Locate the cell with the specified text and output its [x, y] center coordinate. 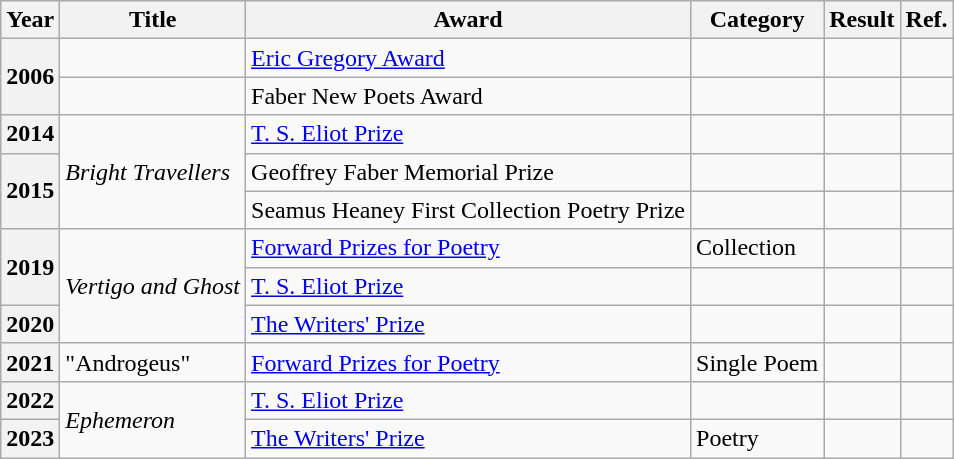
2020 [30, 324]
2023 [30, 438]
2006 [30, 77]
2019 [30, 267]
Faber New Poets Award [468, 96]
Category [758, 20]
2015 [30, 191]
Geoffrey Faber Memorial Prize [468, 172]
2021 [30, 362]
Year [30, 20]
Award [468, 20]
Eric Gregory Award [468, 58]
Single Poem [758, 362]
Ephemeron [153, 419]
Title [153, 20]
Result [862, 20]
2022 [30, 400]
2014 [30, 134]
Vertigo and Ghost [153, 286]
Ref. [926, 20]
Collection [758, 248]
Poetry [758, 438]
Seamus Heaney First Collection Poetry Prize [468, 210]
Bright Travellers [153, 172]
"Androgeus" [153, 362]
